Pinpoint the cell where the given text exists, returning its [X, Y] midpoint coordinate. 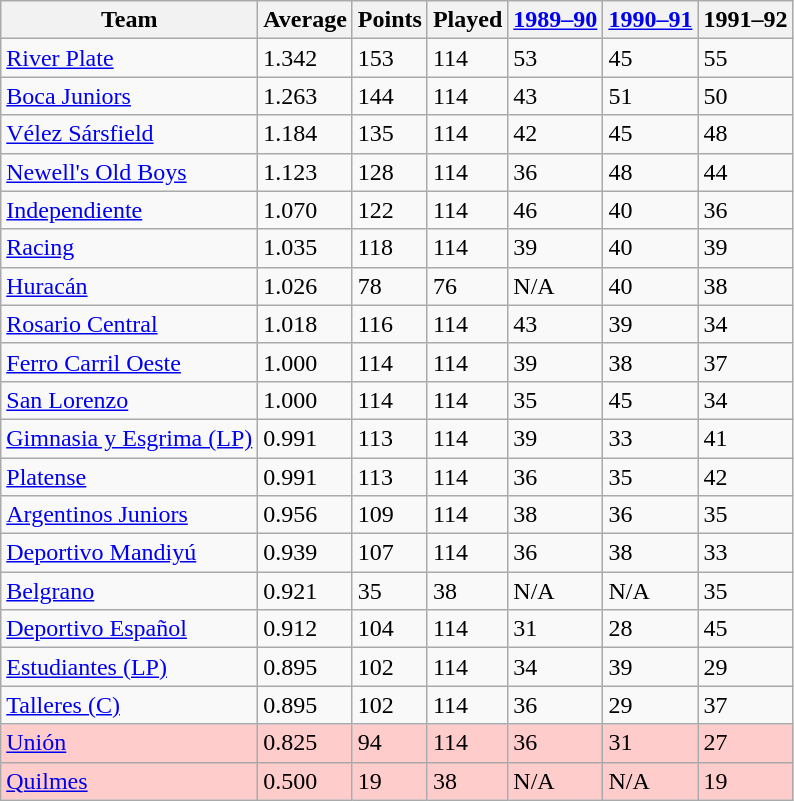
1.342 [306, 58]
Argentinos Juniors [130, 515]
0.912 [306, 629]
104 [390, 629]
Talleres (C) [130, 705]
Estudiantes (LP) [130, 667]
Independiente [130, 210]
Deportivo Mandiyú [130, 553]
44 [746, 172]
1.263 [306, 96]
Huracán [130, 286]
San Lorenzo [130, 400]
Rosario Central [130, 324]
Platense [130, 477]
1.070 [306, 210]
Quilmes [130, 781]
116 [390, 324]
0.921 [306, 591]
55 [746, 58]
1.026 [306, 286]
Vélez Sársfield [130, 134]
Belgrano [130, 591]
118 [390, 248]
1.035 [306, 248]
Newell's Old Boys [130, 172]
0.825 [306, 743]
109 [390, 515]
94 [390, 743]
46 [556, 210]
144 [390, 96]
Unión [130, 743]
107 [390, 553]
51 [650, 96]
Average [306, 20]
50 [746, 96]
28 [650, 629]
River Plate [130, 58]
0.939 [306, 553]
1991–92 [746, 20]
122 [390, 210]
27 [746, 743]
1.184 [306, 134]
1.123 [306, 172]
135 [390, 134]
Points [390, 20]
128 [390, 172]
Gimnasia y Esgrima (LP) [130, 438]
41 [746, 438]
76 [467, 286]
78 [390, 286]
1990–91 [650, 20]
1989–90 [556, 20]
53 [556, 58]
0.500 [306, 781]
Team [130, 20]
153 [390, 58]
Ferro Carril Oeste [130, 362]
1.018 [306, 324]
Racing [130, 248]
0.956 [306, 515]
Played [467, 20]
Boca Juniors [130, 96]
Deportivo Español [130, 629]
